Return the (X, Y) coordinate for the center point of the cell that contains the specified text.  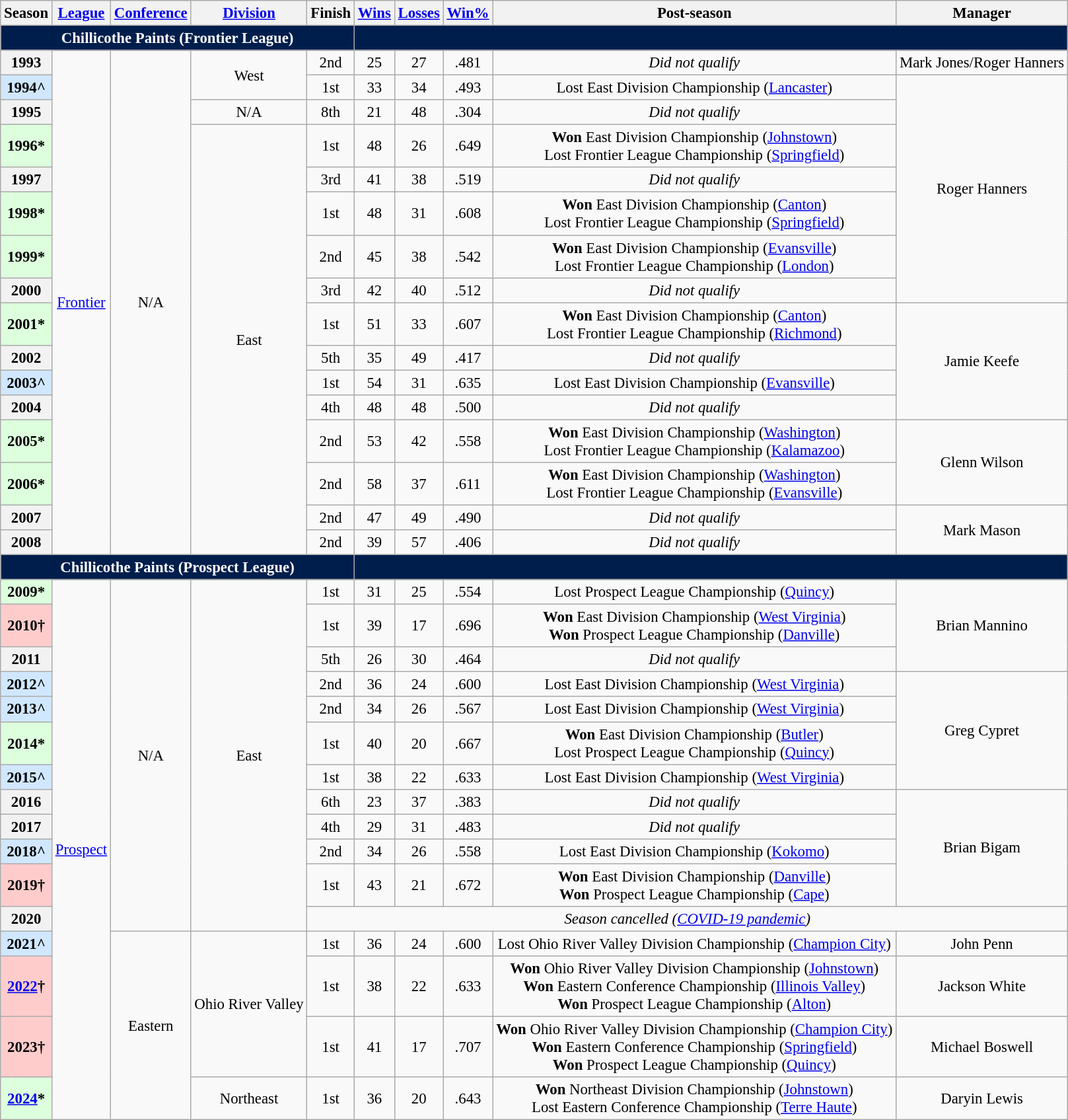
.500 (468, 408)
.464 (468, 659)
Frontier (81, 303)
Lost Ohio River Valley Division Championship (Champion City) (695, 944)
Conference (151, 13)
2018^ (26, 852)
2001* (26, 324)
1996* (26, 147)
Season (26, 13)
Mark Jones/Roger Hanners (982, 63)
2006* (26, 484)
2020 (26, 919)
Lost Prospect League Championship (Quincy) (695, 592)
Won Northeast Division Championship (Johnstown) Lost Eastern Conference Championship (Terre Haute) (695, 1098)
Ohio River Valley (249, 1004)
.406 (468, 542)
2002 (26, 357)
2019† (26, 885)
.649 (468, 147)
Won East Division Championship (Johnstown) Lost Frontier League Championship (Springfield) (695, 147)
Roger Hanners (982, 189)
51 (374, 324)
Mark Mason (982, 530)
2000 (26, 290)
.512 (468, 290)
.417 (468, 357)
1999* (26, 256)
Losses (419, 13)
2022† (26, 987)
.554 (468, 592)
54 (374, 383)
1994^ (26, 88)
Won East Division Championship (Butler) Lost Prospect League Championship (Quincy) (695, 743)
30 (419, 659)
43 (374, 885)
1998* (26, 214)
Eastern (151, 1026)
.542 (468, 256)
.667 (468, 743)
.481 (468, 63)
.672 (468, 885)
2010† (26, 626)
Wins (374, 13)
2016 (26, 802)
.643 (468, 1098)
2011 (26, 659)
.493 (468, 88)
35 (374, 357)
2023† (26, 1047)
.519 (468, 180)
.567 (468, 710)
2013^ (26, 710)
2012^ (26, 685)
Finish (330, 13)
6th (330, 802)
Greg Cypret (982, 731)
.490 (468, 517)
.304 (468, 112)
Chillicothe Paints (Frontier League) (178, 38)
Northeast (249, 1098)
West (249, 75)
Won East Division Championship (West Virginia)Won Prospect League Championship (Danville) (695, 626)
23 (374, 802)
53 (374, 441)
.607 (468, 324)
45 (374, 256)
2008 (26, 542)
Season cancelled (COVID-19 pandemic) (688, 919)
2024* (26, 1098)
Win% (468, 13)
John Penn (982, 944)
Brian Mannino (982, 626)
.608 (468, 214)
.483 (468, 827)
.696 (468, 626)
1995 (26, 112)
Glenn Wilson (982, 463)
1993 (26, 63)
2004 (26, 408)
Chillicothe Paints (Prospect League) (178, 568)
League (81, 13)
1997 (26, 180)
57 (419, 542)
2005* (26, 441)
Won East Division Championship (Canton) Lost Frontier League Championship (Richmond) (695, 324)
.383 (468, 802)
Won East Division Championship (Canton) Lost Frontier League Championship (Springfield) (695, 214)
Won East Division Championship (Evansville) Lost Frontier League Championship (London) (695, 256)
Lost East Division Championship (Lancaster) (695, 88)
Won East Division Championship (Washington) Lost Frontier League Championship (Evansville) (695, 484)
27 (419, 63)
29 (374, 827)
Jackson White (982, 987)
.635 (468, 383)
Division (249, 13)
2017 (26, 827)
Post-season (695, 13)
2007 (26, 517)
.707 (468, 1047)
Jamie Keefe (982, 361)
2015^ (26, 777)
.611 (468, 484)
Won East Division Championship (Danville)Won Prospect League Championship (Cape) (695, 885)
2003^ (26, 383)
Lost East Division Championship (Evansville) (695, 383)
Brian Bigam (982, 847)
2009* (26, 592)
8th (330, 112)
2021^ (26, 944)
Manager (982, 13)
58 (374, 484)
Lost East Division Championship (Kokomo) (695, 852)
Daryin Lewis (982, 1098)
47 (374, 517)
2014* (26, 743)
Won East Division Championship (Washington) Lost Frontier League Championship (Kalamazoo) (695, 441)
Prospect (81, 850)
Michael Boswell (982, 1047)
